Provide the [x, y] coordinate of the cell's center where the given text is located.  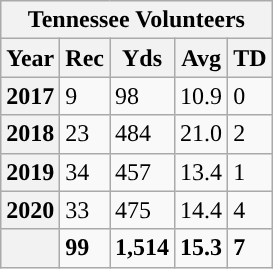
10.9 [202, 96]
13.4 [202, 172]
23 [85, 134]
34 [85, 172]
98 [142, 96]
2017 [30, 96]
0 [250, 96]
1,514 [142, 248]
2019 [30, 172]
9 [85, 96]
2 [250, 134]
Year [30, 58]
475 [142, 210]
Yds [142, 58]
99 [85, 248]
TD [250, 58]
15.3 [202, 248]
2020 [30, 210]
Tennessee Volunteers [136, 20]
7 [250, 248]
33 [85, 210]
457 [142, 172]
Avg [202, 58]
2018 [30, 134]
Rec [85, 58]
484 [142, 134]
1 [250, 172]
14.4 [202, 210]
21.0 [202, 134]
4 [250, 210]
